Provide the (x, y) coordinate of the cell's center where the given text is located.  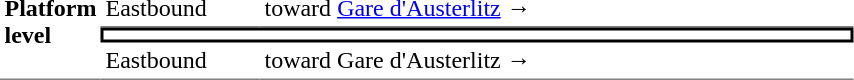
toward Gare d'Austerlitz → (557, 61)
Eastbound (180, 61)
